Find where the given text appears and provide that cell's center as [x, y] coordinate. 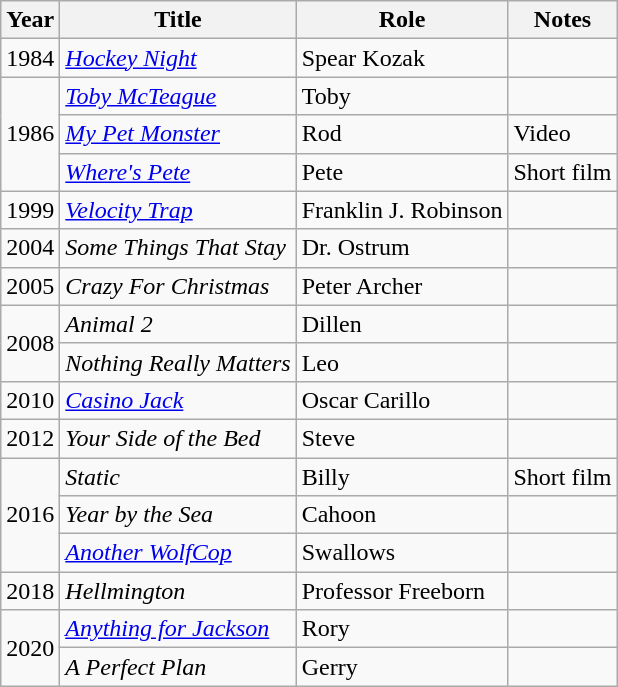
1986 [30, 134]
Where's Pete [178, 172]
Gerry [402, 667]
Peter Archer [402, 286]
Some Things That Stay [178, 248]
2008 [30, 343]
My Pet Monster [178, 134]
Oscar Carillo [402, 400]
2005 [30, 286]
2010 [30, 400]
Casino Jack [178, 400]
Spear Kozak [402, 58]
Leo [402, 362]
Pete [402, 172]
Year by the Sea [178, 515]
Anything for Jackson [178, 629]
Your Side of the Bed [178, 438]
Toby [402, 96]
Video [562, 134]
2016 [30, 515]
2012 [30, 438]
Notes [562, 20]
Velocity Trap [178, 210]
A Perfect Plan [178, 667]
Title [178, 20]
Year [30, 20]
2020 [30, 648]
Dillen [402, 324]
Animal 2 [178, 324]
Hockey Night [178, 58]
Steve [402, 438]
2018 [30, 591]
Rod [402, 134]
Professor Freeborn [402, 591]
Billy [402, 477]
Toby McTeague [178, 96]
Role [402, 20]
1984 [30, 58]
Swallows [402, 553]
Rory [402, 629]
Hellmington [178, 591]
Franklin J. Robinson [402, 210]
Crazy For Christmas [178, 286]
Nothing Really Matters [178, 362]
2004 [30, 248]
Static [178, 477]
Dr. Ostrum [402, 248]
1999 [30, 210]
Cahoon [402, 515]
Another WolfCop [178, 553]
